Detect which cell encompasses the target text, then output its [x, y] center coordinate. 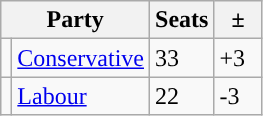
± [238, 20]
+3 [238, 58]
22 [182, 96]
33 [182, 58]
-3 [238, 96]
Conservative [81, 58]
Party [76, 20]
Labour [81, 96]
Seats [182, 20]
